Return the [X, Y] coordinate for the center point of the cell that contains the specified text.  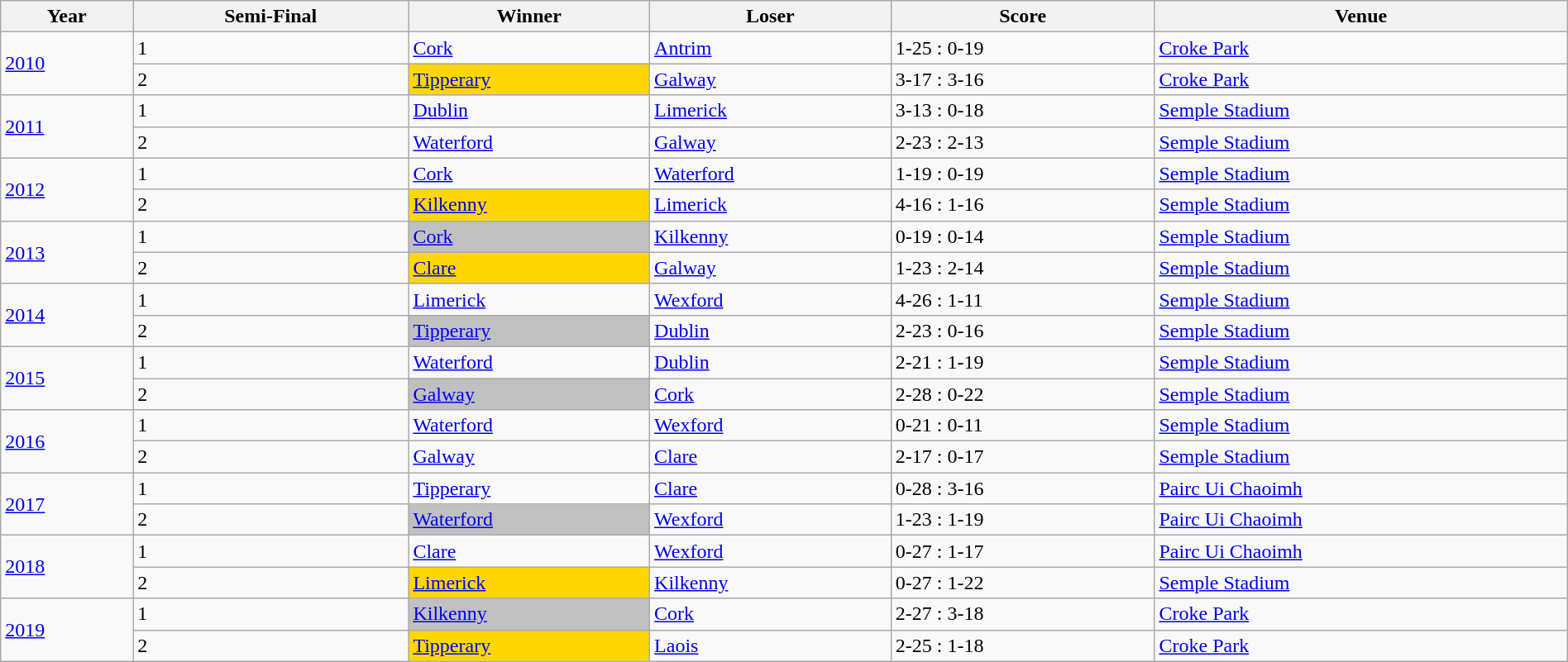
1-25 : 0-19 [1022, 48]
1-19 : 0-19 [1022, 174]
Venue [1361, 17]
Semi-Final [271, 17]
2016 [67, 441]
3-17 : 3-16 [1022, 79]
4-26 : 1-11 [1022, 299]
1-23 : 2-14 [1022, 268]
2013 [67, 252]
0-19 : 0-14 [1022, 236]
1-23 : 1-19 [1022, 520]
Year [67, 17]
2019 [67, 630]
2012 [67, 189]
2-17 : 0-17 [1022, 457]
2010 [67, 64]
Winner [529, 17]
3-13 : 0-18 [1022, 111]
Laois [771, 645]
2-23 : 2-13 [1022, 142]
Score [1022, 17]
4-16 : 1-16 [1022, 205]
2018 [67, 567]
0-21 : 0-11 [1022, 426]
Antrim [771, 48]
0-27 : 1-22 [1022, 583]
2017 [67, 504]
2015 [67, 378]
2-23 : 0-16 [1022, 331]
Loser [771, 17]
2-25 : 1-18 [1022, 645]
0-27 : 1-17 [1022, 551]
2-28 : 0-22 [1022, 394]
2014 [67, 315]
2-27 : 3-18 [1022, 614]
0-28 : 3-16 [1022, 488]
2011 [67, 126]
2-21 : 1-19 [1022, 362]
